Scan for the cell matching the given text and deliver its [X, Y] coordinate at center. 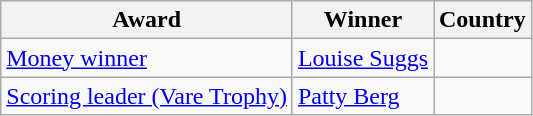
Louise Suggs [362, 58]
Patty Berg [362, 96]
Country [483, 20]
Winner [362, 20]
Scoring leader (Vare Trophy) [147, 96]
Money winner [147, 58]
Award [147, 20]
